Find where the given text appears and provide that cell's center as (X, Y) coordinate. 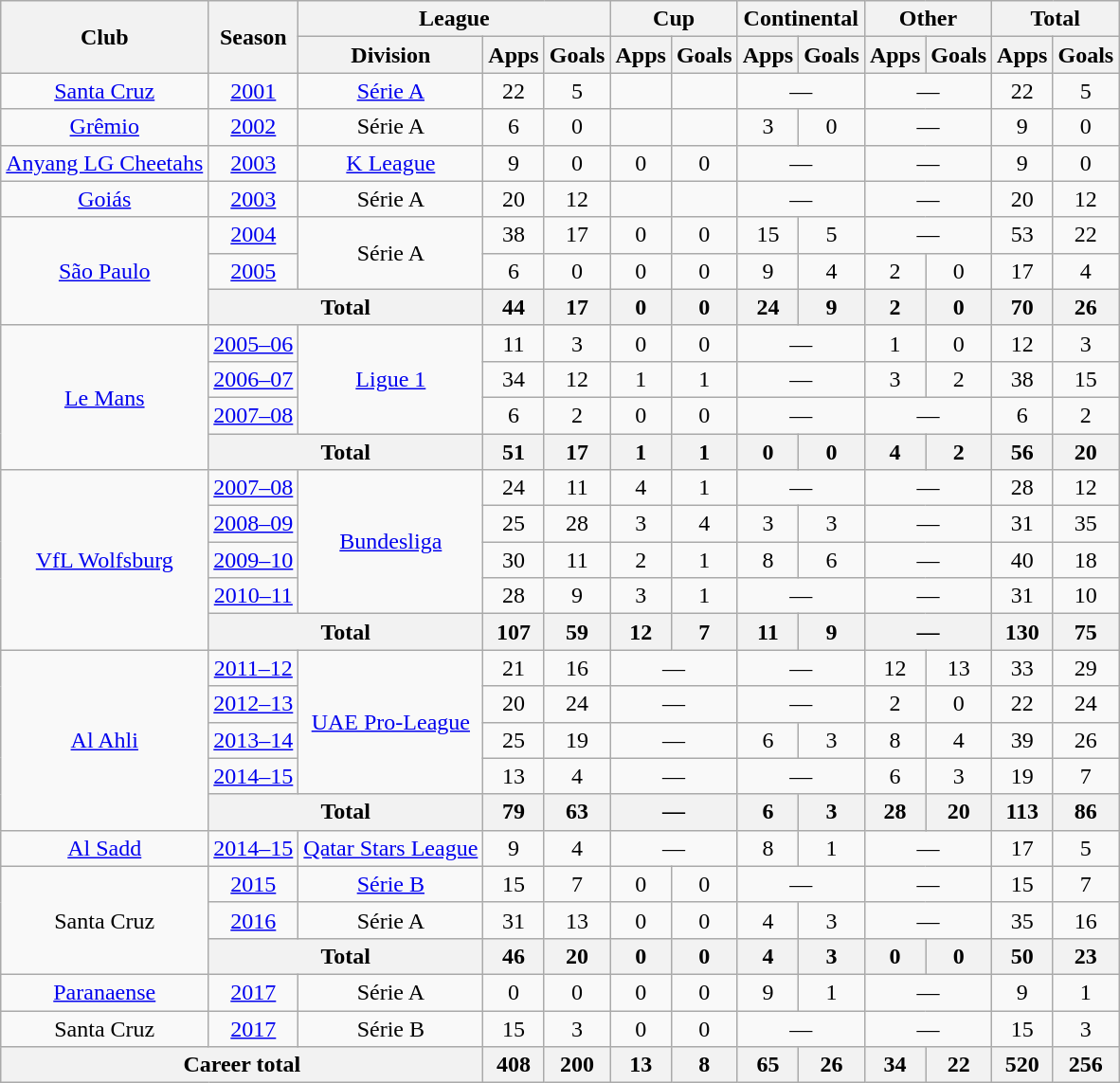
2008–09 (254, 524)
Continental (801, 19)
2010–11 (254, 596)
2002 (254, 127)
Season (254, 37)
520 (1022, 1065)
2009–10 (254, 560)
59 (577, 632)
65 (768, 1065)
2013–14 (254, 740)
2015 (254, 884)
130 (1022, 632)
League (455, 19)
UAE Pro-League (390, 722)
86 (1086, 812)
79 (514, 812)
2012–13 (254, 704)
40 (1022, 560)
256 (1086, 1065)
21 (514, 668)
33 (1022, 668)
Grêmio (104, 127)
Bundesliga (390, 542)
46 (514, 956)
Cup (674, 19)
70 (1022, 307)
44 (514, 307)
53 (1022, 235)
Paranaense (104, 992)
10 (1086, 596)
2005 (254, 271)
Other (928, 19)
200 (577, 1065)
Al Ahli (104, 740)
18 (1086, 560)
2011–12 (254, 668)
VfL Wolfsburg (104, 560)
29 (1086, 668)
75 (1086, 632)
2006–07 (254, 379)
2001 (254, 91)
51 (514, 452)
Career total (243, 1065)
2004 (254, 235)
Goiás (104, 199)
408 (514, 1065)
2005–06 (254, 343)
23 (1086, 956)
30 (514, 560)
107 (514, 632)
2016 (254, 920)
63 (577, 812)
Ligue 1 (390, 379)
Division (390, 55)
113 (1022, 812)
Qatar Stars League (390, 848)
39 (1022, 740)
Al Sadd (104, 848)
Le Mans (104, 397)
K League (390, 163)
56 (1022, 452)
Club (104, 37)
50 (1022, 956)
Anyang LG Cheetahs (104, 163)
São Paulo (104, 271)
